Search for the cell housing the specified text and yield its [x, y] center coordinate. 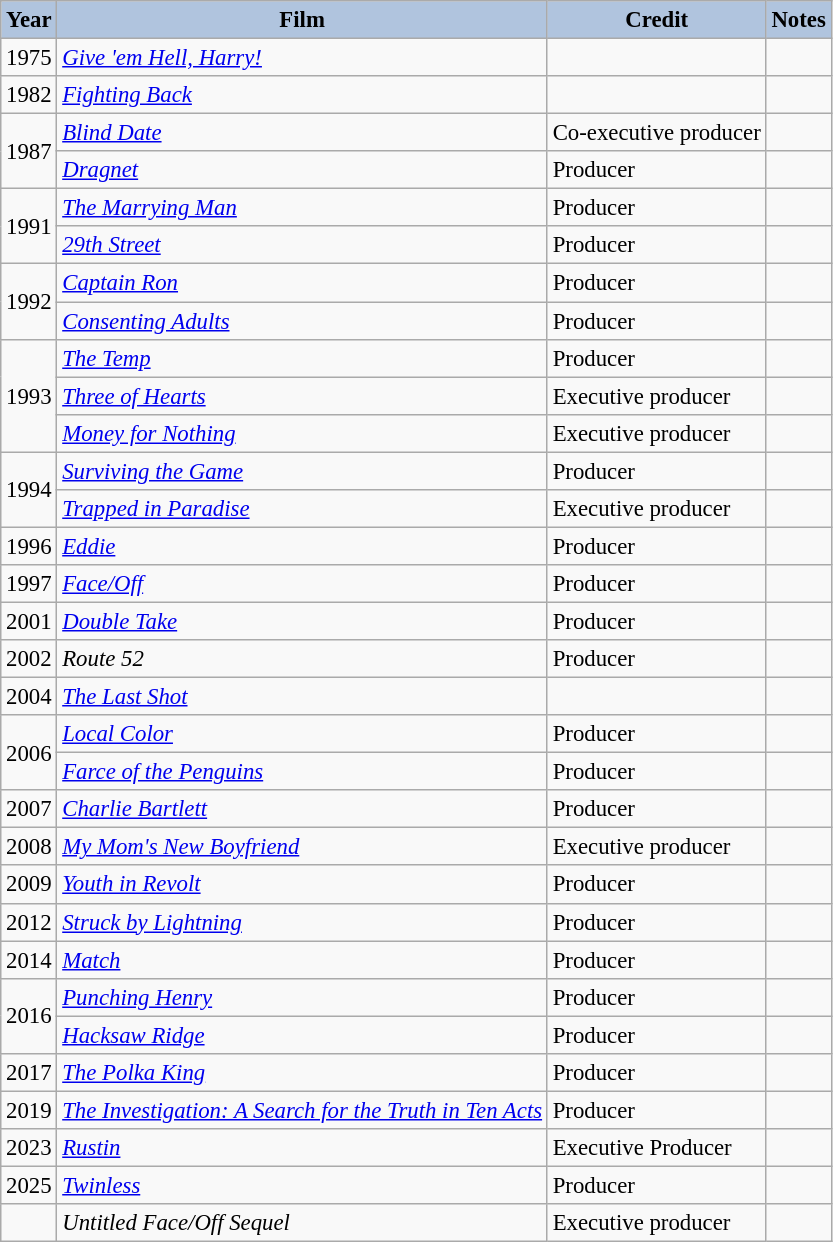
2023 [29, 1148]
Farce of the Penguins [302, 772]
Dragnet [302, 170]
Twinless [302, 1185]
2014 [29, 960]
2008 [29, 847]
2006 [29, 752]
2012 [29, 922]
Give 'em Hell, Harry! [302, 58]
1997 [29, 584]
Year [29, 20]
1994 [29, 490]
Charlie Bartlett [302, 809]
Credit [656, 20]
1992 [29, 302]
Trapped in Paradise [302, 509]
Notes [798, 20]
Executive Producer [656, 1148]
Face/Off [302, 584]
Consenting Adults [302, 321]
2007 [29, 809]
1993 [29, 396]
Punching Henry [302, 997]
Youth in Revolt [302, 885]
1987 [29, 152]
The Polka King [302, 1073]
The Investigation: A Search for the Truth in Ten Acts [302, 1110]
Local Color [302, 734]
1975 [29, 58]
2016 [29, 1016]
The Temp [302, 358]
Surviving the Game [302, 471]
Route 52 [302, 659]
2002 [29, 659]
Hacksaw Ridge [302, 1035]
2001 [29, 621]
Money for Nothing [302, 433]
2004 [29, 697]
My Mom's New Boyfriend [302, 847]
Eddie [302, 546]
Three of Hearts [302, 396]
1996 [29, 546]
The Last Shot [302, 697]
1982 [29, 95]
Co-executive producer [656, 133]
Match [302, 960]
Rustin [302, 1148]
2025 [29, 1185]
29th Street [302, 245]
The Marrying Man [302, 208]
2009 [29, 885]
Film [302, 20]
2017 [29, 1073]
Blind Date [302, 133]
Fighting Back [302, 95]
Captain Ron [302, 283]
Struck by Lightning [302, 922]
2019 [29, 1110]
Untitled Face/Off Sequel [302, 1223]
Double Take [302, 621]
1991 [29, 226]
